Find where the given text appears and provide that cell's center as [x, y] coordinate. 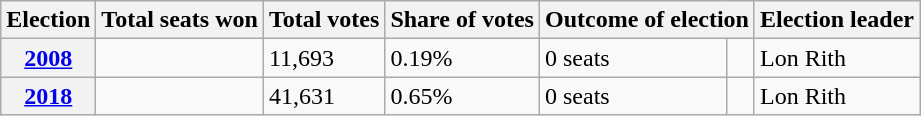
2018 [48, 96]
0.65% [462, 96]
Election leader [836, 20]
11,693 [324, 58]
Total votes [324, 20]
Outcome of election [646, 20]
Share of votes [462, 20]
41,631 [324, 96]
Total seats won [180, 20]
Election [48, 20]
2008 [48, 58]
0.19% [462, 58]
